Extract the [x, y] coordinate from the center of the cell holding the provided text.  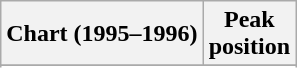
Chart (1995–1996) [102, 34]
Peakposition [249, 34]
